Output the (x, y) coordinate of the center of the cell containing the given text.  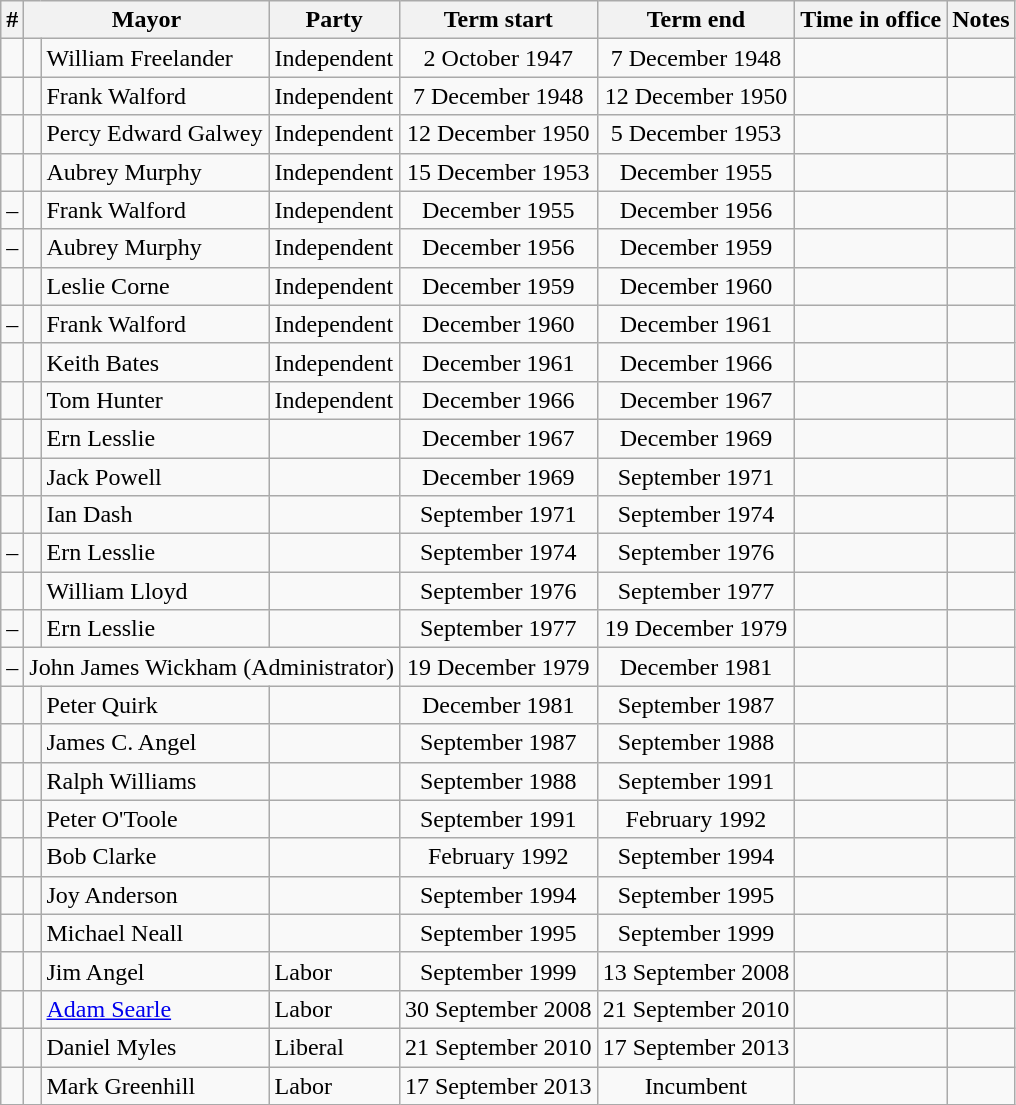
Daniel Myles (155, 1047)
Ralph Williams (155, 781)
Michael Neall (155, 933)
Mayor (146, 20)
Keith Bates (155, 362)
# (12, 20)
2 October 1947 (498, 58)
William Freelander (155, 58)
Ian Dash (155, 515)
13 September 2008 (696, 971)
Incumbent (696, 1085)
Joy Anderson (155, 895)
15 December 1953 (498, 172)
30 September 2008 (498, 1009)
Liberal (334, 1047)
Notes (981, 20)
Tom Hunter (155, 400)
Leslie Corne (155, 286)
Peter O'Toole (155, 819)
Jack Powell (155, 477)
Peter Quirk (155, 705)
Jim Angel (155, 971)
5 December 1953 (696, 134)
William Lloyd (155, 591)
Bob Clarke (155, 857)
Term start (498, 20)
Party (334, 20)
Adam Searle (155, 1009)
John James Wickham (Administrator) (212, 667)
Percy Edward Galwey (155, 134)
James C. Angel (155, 743)
Mark Greenhill (155, 1085)
Term end (696, 20)
Time in office (871, 20)
